Determine the (X, Y) coordinate at the center of the cell enclosing the given text.  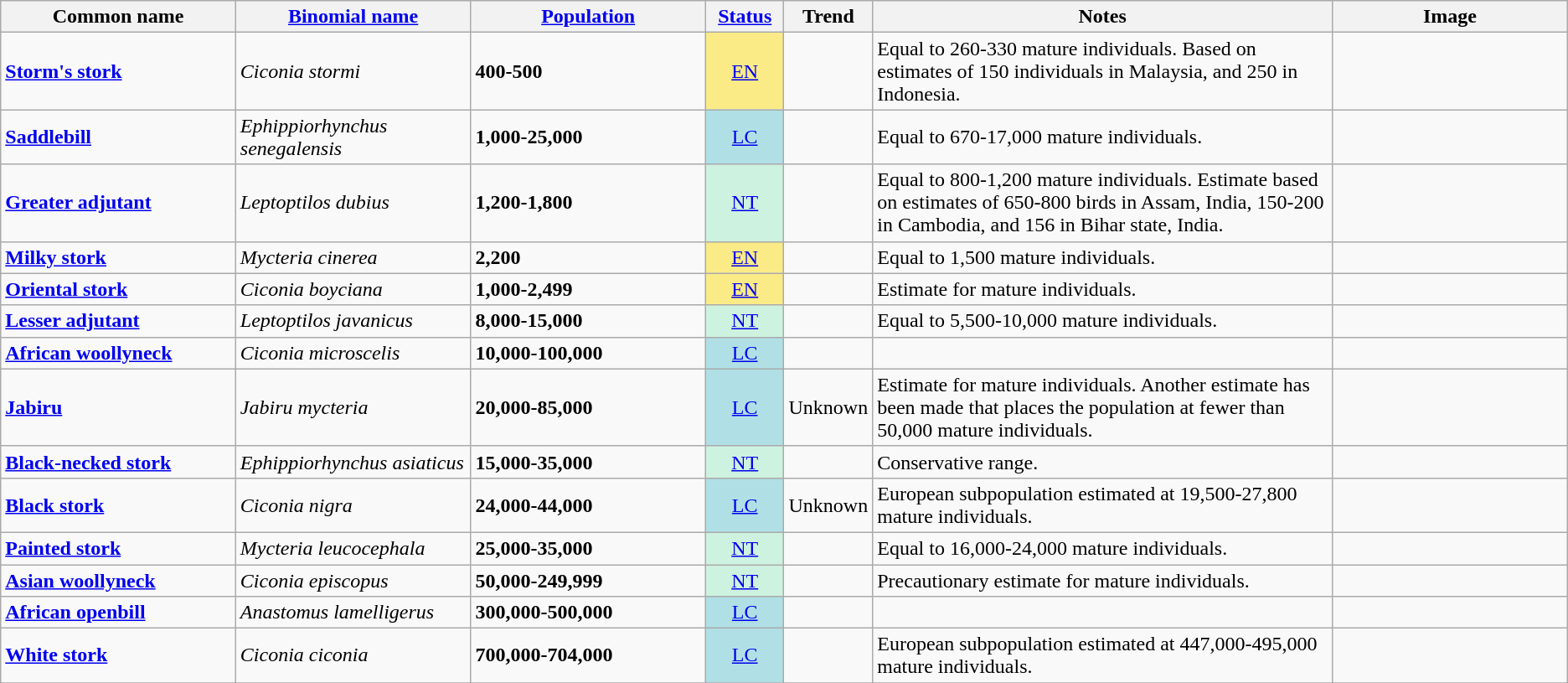
Estimate for mature individuals. Another estimate has been made that places the population at fewer than 50,000 mature individuals. (1102, 407)
Image (1451, 17)
Ciconia stormi (353, 71)
Storm's stork (119, 71)
Painted stork (119, 548)
Trend (828, 17)
Ciconia microscelis (353, 353)
Lesser adjutant (119, 321)
Equal to 260-330 mature individuals. Based on estimates of 150 individuals in Malaysia, and 250 in Indonesia. (1102, 71)
Leptoptilos javanicus (353, 321)
Jabiru mycteria (353, 407)
Binomial name (353, 17)
Milky stork (119, 257)
Population (588, 17)
8,000-15,000 (588, 321)
Notes (1102, 17)
Oriental stork (119, 289)
24,000-44,000 (588, 504)
Equal to 16,000-24,000 mature individuals. (1102, 548)
Ephippiorhynchus asiaticus (353, 462)
Mycteria leucocephala (353, 548)
Estimate for mature individuals. (1102, 289)
Ciconia ciconia (353, 655)
Common name (119, 17)
Black-necked stork (119, 462)
Mycteria cinerea (353, 257)
Black stork (119, 504)
300,000-500,000 (588, 613)
Asian woollyneck (119, 581)
Precautionary estimate for mature individuals. (1102, 581)
European subpopulation estimated at 447,000-495,000 mature individuals. (1102, 655)
400-500 (588, 71)
Equal to 1,500 mature individuals. (1102, 257)
Leptoptilos dubius (353, 203)
2,200 (588, 257)
10,000-100,000 (588, 353)
Saddlebill (119, 137)
African woollyneck (119, 353)
White stork (119, 655)
1,000-25,000 (588, 137)
Greater adjutant (119, 203)
Status (745, 17)
Ephippiorhynchus senegalensis (353, 137)
15,000-35,000 (588, 462)
25,000-35,000 (588, 548)
Equal to 5,500-10,000 mature individuals. (1102, 321)
Ciconia nigra (353, 504)
African openbill (119, 613)
Anastomus lamelligerus (353, 613)
1,200-1,800 (588, 203)
50,000-249,999 (588, 581)
Jabiru (119, 407)
Conservative range. (1102, 462)
1,000-2,499 (588, 289)
20,000-85,000 (588, 407)
Ciconia boyciana (353, 289)
Equal to 670-17,000 mature individuals. (1102, 137)
Ciconia episcopus (353, 581)
European subpopulation estimated at 19,500-27,800 mature individuals. (1102, 504)
700,000-704,000 (588, 655)
